Extract the (x, y) coordinate from the center of the cell holding the provided text.  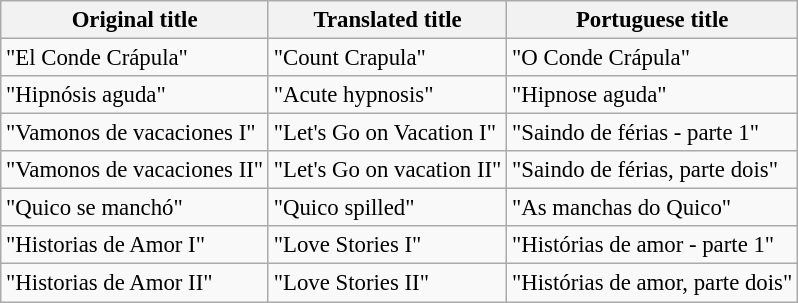
"El Conde Crápula" (135, 58)
"Hipnose aguda" (652, 95)
"Vamonos de vacaciones I" (135, 133)
Portuguese title (652, 20)
"Acute hypnosis" (387, 95)
"Histórias de amor - parte 1" (652, 245)
"Quico se manchó" (135, 208)
"Let's Go on Vacation I" (387, 133)
"Love Stories I" (387, 245)
"Quico spilled" (387, 208)
"Saindo de férias - parte 1" (652, 133)
"As manchas do Quico" (652, 208)
"Historias de Amor II" (135, 283)
Translated title (387, 20)
"Historias de Amor I" (135, 245)
Original title (135, 20)
"Vamonos de vacaciones II" (135, 170)
"Hipnósis aguda" (135, 95)
"O Conde Crápula" (652, 58)
"Count Crapula" (387, 58)
"Let's Go on vacation II" (387, 170)
"Saindo de férias, parte dois" (652, 170)
"Love Stories II" (387, 283)
"Histórias de amor, parte dois" (652, 283)
